Provide the [X, Y] coordinate of the cell's center where the given text is located.  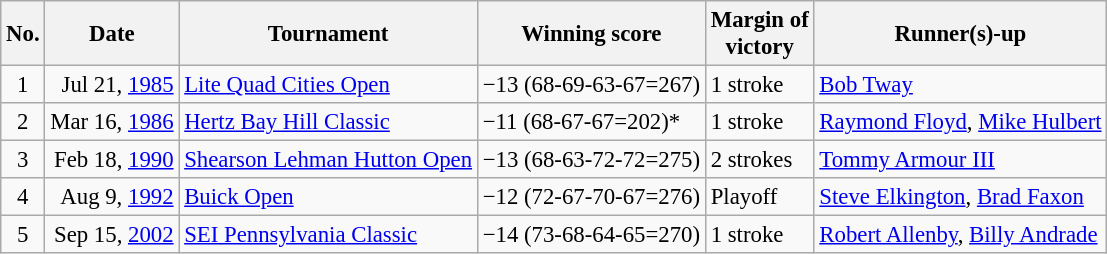
Playoff [760, 197]
Mar 16, 1986 [112, 122]
Aug 9, 1992 [112, 197]
5 [23, 235]
Robert Allenby, Billy Andrade [960, 235]
Feb 18, 1990 [112, 160]
SEI Pennsylvania Classic [328, 235]
Date [112, 34]
2 strokes [760, 160]
Tournament [328, 34]
3 [23, 160]
Winning score [591, 34]
No. [23, 34]
Runner(s)-up [960, 34]
Bob Tway [960, 85]
−12 (72-67-70-67=276) [591, 197]
−13 (68-69-63-67=267) [591, 85]
Shearson Lehman Hutton Open [328, 160]
Hertz Bay Hill Classic [328, 122]
Lite Quad Cities Open [328, 85]
Margin ofvictory [760, 34]
Buick Open [328, 197]
−14 (73-68-64-65=270) [591, 235]
−11 (68-67-67=202)* [591, 122]
1 [23, 85]
Sep 15, 2002 [112, 235]
Steve Elkington, Brad Faxon [960, 197]
2 [23, 122]
Tommy Armour III [960, 160]
Jul 21, 1985 [112, 85]
4 [23, 197]
Raymond Floyd, Mike Hulbert [960, 122]
−13 (68-63-72-72=275) [591, 160]
